Capture the cell that displays the provided text and extract its (x, y) central coordinate. 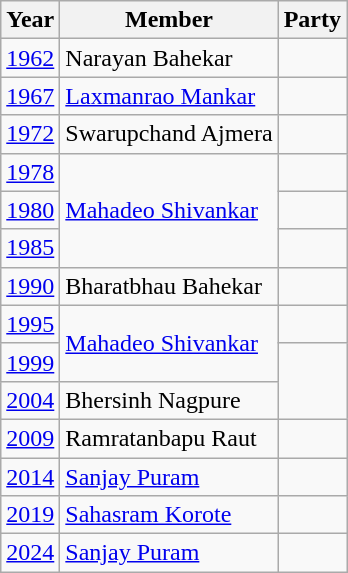
Narayan Bahekar (169, 58)
1967 (30, 96)
Bharatbhau Bahekar (169, 286)
1990 (30, 286)
Ramratanbapu Raut (169, 438)
Laxmanrao Mankar (169, 96)
1985 (30, 248)
1962 (30, 58)
2004 (30, 400)
1995 (30, 324)
Party (312, 20)
1978 (30, 172)
2014 (30, 477)
2024 (30, 553)
Member (169, 20)
Bhersinh Nagpure (169, 400)
Swarupchand Ajmera (169, 134)
1999 (30, 362)
1972 (30, 134)
1980 (30, 210)
2019 (30, 515)
Year (30, 20)
Sahasram Korote (169, 515)
2009 (30, 438)
